Return (x, y) of the center of cell containing provided text 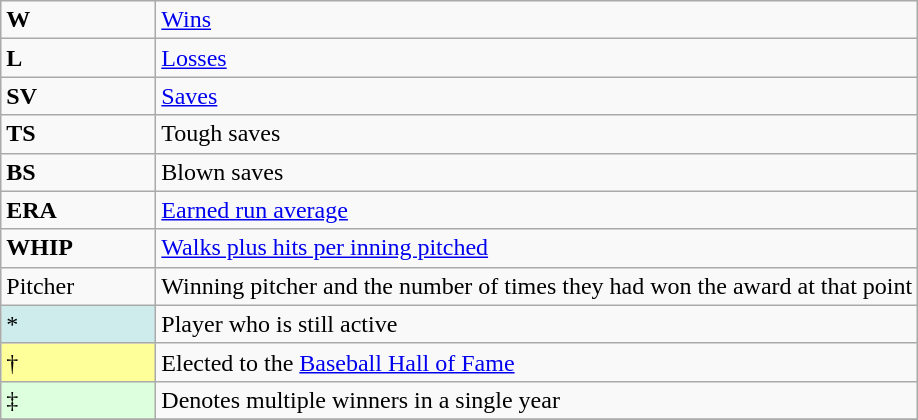
† (78, 362)
Denotes multiple winners in a single year (537, 400)
Saves (537, 96)
Tough saves (537, 134)
BS (78, 172)
W (78, 20)
Pitcher (78, 286)
Blown saves (537, 172)
Losses (537, 58)
Walks plus hits per inning pitched (537, 248)
Elected to the Baseball Hall of Fame (537, 362)
ERA (78, 210)
Earned run average (537, 210)
Wins (537, 20)
Winning pitcher and the number of times they had won the award at that point (537, 286)
Player who is still active (537, 324)
WHIP (78, 248)
SV (78, 96)
TS (78, 134)
‡ (78, 400)
L (78, 58)
* (78, 324)
